Return the (x, y) coordinate for the center point of the cell that contains the specified text.  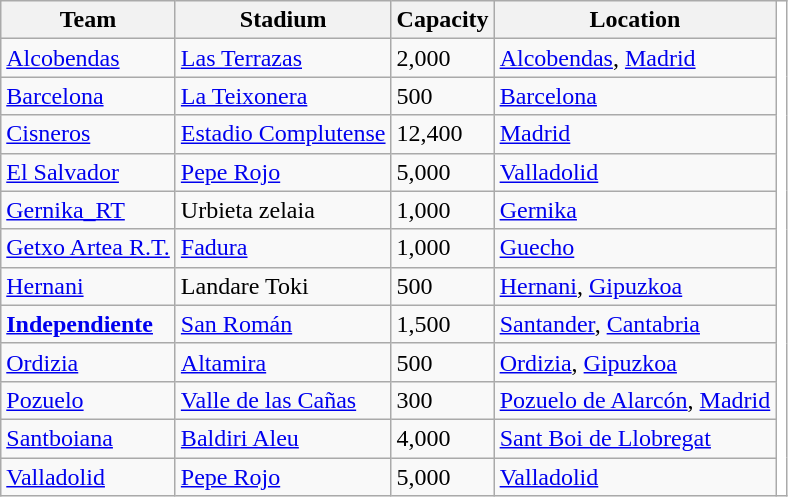
San Román (283, 324)
Baldiri Aleu (283, 438)
Sant Boi de Llobregat (635, 438)
Hernani (88, 286)
Fadura (283, 248)
Madrid (635, 134)
Independiente (88, 324)
Hernani, Gipuzkoa (635, 286)
Pozuelo (88, 400)
Las Terrazas (283, 58)
4,000 (442, 438)
Altamira (283, 362)
Gernika (635, 210)
Stadium (283, 20)
Team (88, 20)
Cisneros (88, 134)
Ordizia, Gipuzkoa (635, 362)
La Teixonera (283, 96)
Santander, Cantabria (635, 324)
Santboiana (88, 438)
Alcobendas (88, 58)
300 (442, 400)
Valle de las Cañas (283, 400)
Landare Toki (283, 286)
El Salvador (88, 172)
Alcobendas, Madrid (635, 58)
Guecho (635, 248)
2,000 (442, 58)
Getxo Artea R.T. (88, 248)
Capacity (442, 20)
Gernika_RT (88, 210)
12,400 (442, 134)
Pozuelo de Alarcón, Madrid (635, 400)
Urbieta zelaia (283, 210)
1,500 (442, 324)
Location (635, 20)
Estadio Complutense (283, 134)
Ordizia (88, 362)
